Capture the cell that displays the provided text and extract its (X, Y) central coordinate. 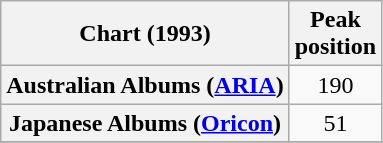
190 (335, 85)
Australian Albums (ARIA) (145, 85)
51 (335, 123)
Japanese Albums (Oricon) (145, 123)
Peakposition (335, 34)
Chart (1993) (145, 34)
